From the cell containing the given text, extract its center point as (x, y) coordinate. 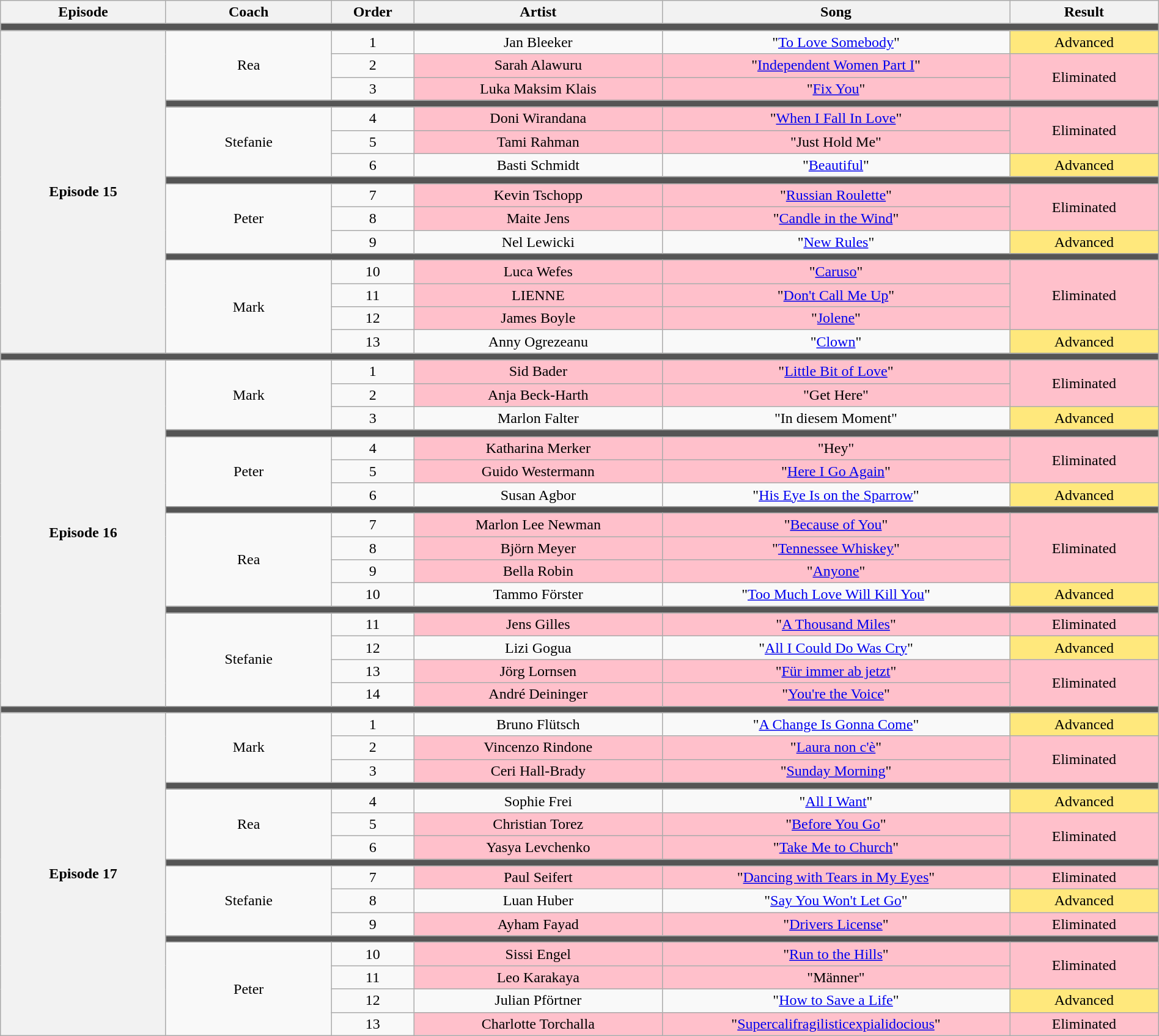
Ayham Fayad (538, 924)
"New Rules" (836, 241)
"Russian Roulette" (836, 195)
Episode (83, 12)
Anja Beck-Harth (538, 395)
Luka Maksim Klais (538, 89)
Bella Robin (538, 571)
"A Thousand Miles" (836, 625)
"In diesem Moment" (836, 418)
"Laura non c'è" (836, 748)
"A Change Is Gonna Come" (836, 724)
Nel Lewicki (538, 241)
"Just Hold Me" (836, 142)
Luca Wefes (538, 272)
"Jolene" (836, 318)
Sarah Alawuru (538, 65)
Leo Karakaya (538, 977)
"Run to the Hills" (836, 954)
"Too Much Love Will Kill You" (836, 595)
"All I Could Do Was Cry" (836, 648)
Anny Ogrezeanu (538, 342)
Order (373, 12)
LIENNE (538, 295)
"Say You Won't Let Go" (836, 901)
James Boyle (538, 318)
"Caruso" (836, 272)
Coach (248, 12)
"Independent Women Part I" (836, 65)
Tammo Förster (538, 595)
"To Love Somebody" (836, 42)
Song (836, 12)
Basti Schmidt (538, 165)
"Für immer ab jetzt" (836, 671)
Katharina Merker (538, 448)
Paul Seifert (538, 878)
"Fix You" (836, 89)
Yasya Levchenko (538, 847)
"All I Want" (836, 801)
Julian Pförtner (538, 1001)
"Candle in the Wind" (836, 218)
"Because of You" (836, 524)
Artist (538, 12)
"Tennessee Whiskey" (836, 548)
Björn Meyer (538, 548)
"Here I Go Again" (836, 471)
Ceri Hall-Brady (538, 771)
André Deininger (538, 694)
14 (373, 694)
"Take Me to Church" (836, 847)
Result (1084, 12)
Tami Rahman (538, 142)
"Beautiful" (836, 165)
Sophie Frei (538, 801)
Jens Gilles (538, 625)
Jan Bleeker (538, 42)
Sid Bader (538, 372)
"Don't Call Me Up" (836, 295)
Doni Wirandana (538, 119)
Kevin Tschopp (538, 195)
Marlon Falter (538, 418)
Sissi Engel (538, 954)
Maite Jens (538, 218)
"Dancing with Tears in My Eyes" (836, 878)
"Drivers License" (836, 924)
Guido Westermann (538, 471)
Lizi Gogua (538, 648)
"Männer" (836, 977)
Episode 15 (83, 192)
"Clown" (836, 342)
"Little Bit of Love" (836, 372)
Episode 16 (83, 533)
Christian Torez (538, 824)
Jörg Lornsen (538, 671)
Charlotte Torchalla (538, 1024)
Bruno Flütsch (538, 724)
"Supercalifragilisticexpialidocious" (836, 1024)
"You're the Voice" (836, 694)
"Before You Go" (836, 824)
"How to Save a Life" (836, 1001)
Luan Huber (538, 901)
Marlon Lee Newman (538, 524)
"Get Here" (836, 395)
Episode 17 (83, 874)
"Hey" (836, 448)
"Anyone" (836, 571)
Vincenzo Rindone (538, 748)
"When I Fall In Love" (836, 119)
Susan Agbor (538, 494)
"Sunday Morning" (836, 771)
"His Eye Is on the Sparrow" (836, 494)
